Provide the [X, Y] coordinate of the cell's center where the given text is located.  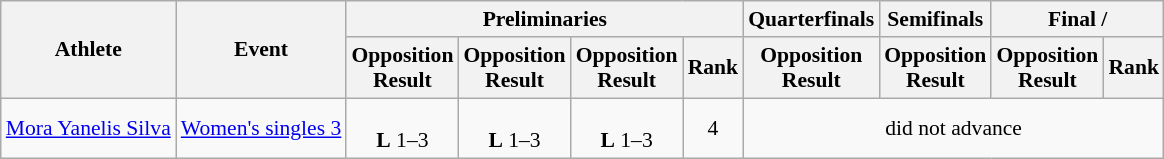
Athlete [88, 50]
Mora Yanelis Silva [88, 128]
Women's singles 3 [262, 128]
4 [714, 128]
Final / [1078, 19]
did not advance [954, 128]
Preliminaries [544, 19]
Event [262, 50]
Semifinals [935, 19]
Quarterfinals [811, 19]
